Locate the cell with the specified text and output its (x, y) center coordinate. 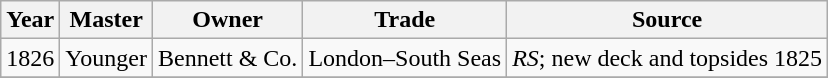
RS; new deck and topsides 1825 (668, 58)
Master (106, 20)
Owner (227, 20)
Younger (106, 58)
Trade (405, 20)
Year (30, 20)
London–South Seas (405, 58)
1826 (30, 58)
Bennett & Co. (227, 58)
Source (668, 20)
